From the cell containing the given text, extract its center point as (x, y) coordinate. 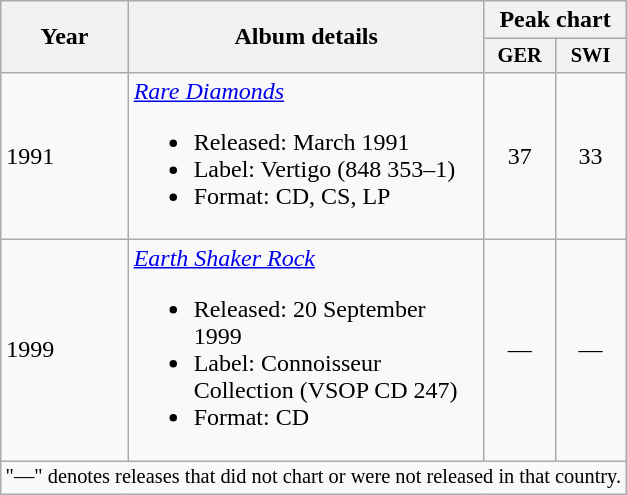
Peak chart (555, 20)
1999 (64, 350)
"—" denotes releases that did not chart or were not released in that country. (314, 478)
GER (520, 56)
Earth Shaker RockReleased: 20 September 1999Label: Connoisseur Collection (VSOP CD 247)Format: CD (306, 350)
Album details (306, 37)
1991 (64, 156)
Rare DiamondsReleased: March 1991Label: Vertigo (848 353–1)Format: CD, CS, LP (306, 156)
Year (64, 37)
SWI (590, 56)
33 (590, 156)
37 (520, 156)
